Provide the (X, Y) coordinate of the cell's center where the given text is located.  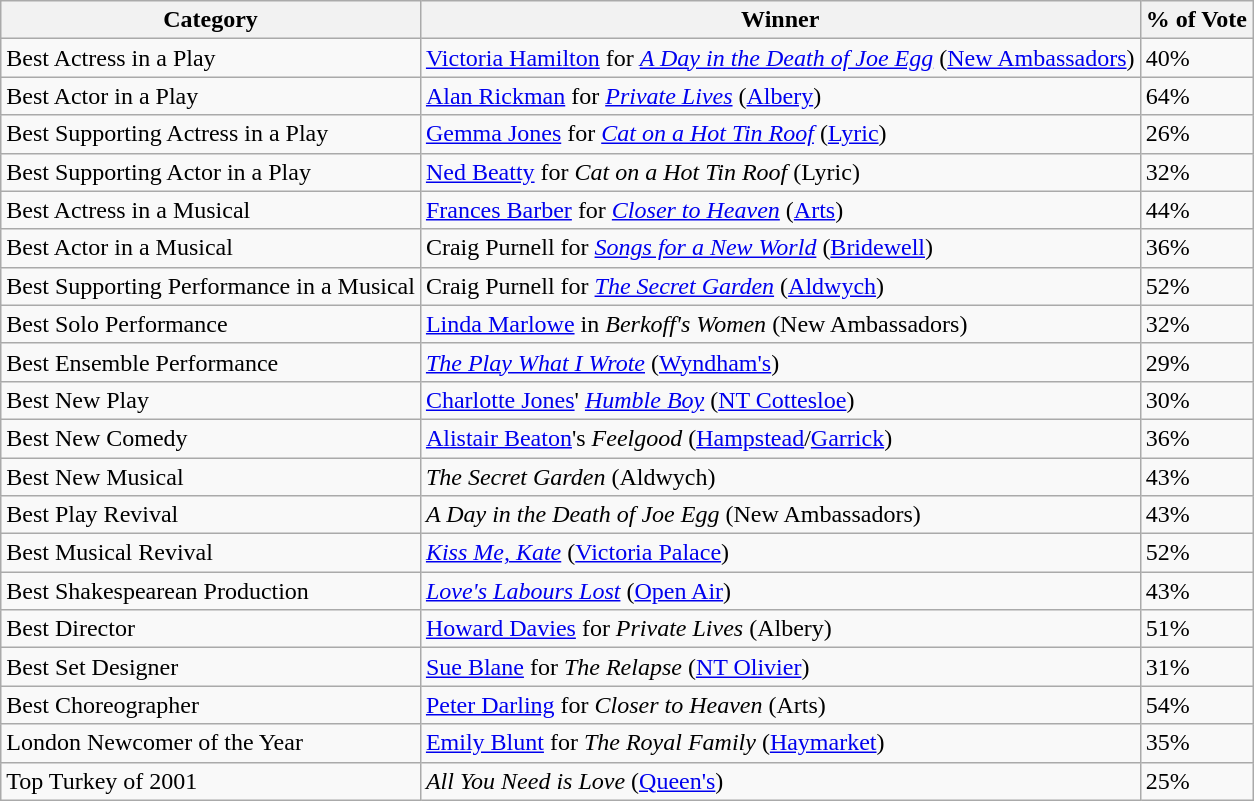
Best Ensemble Performance (211, 362)
Linda Marlowe in Berkoff's Women (New Ambassadors) (780, 324)
64% (1196, 96)
Best Musical Revival (211, 553)
All You Need is Love (Queen's) (780, 781)
Victoria Hamilton for A Day in the Death of Joe Egg (New Ambassadors) (780, 58)
Craig Purnell for Songs for a New World (Bridewell) (780, 248)
30% (1196, 400)
% of Vote (1196, 20)
Best Supporting Actor in a Play (211, 172)
Best Supporting Actress in a Play (211, 134)
51% (1196, 629)
Best Actor in a Musical (211, 248)
Alan Rickman for Private Lives (Albery) (780, 96)
Best Supporting Performance in a Musical (211, 286)
Best New Play (211, 400)
Best Shakespearean Production (211, 591)
Gemma Jones for Cat on a Hot Tin Roof (Lyric) (780, 134)
Howard Davies for Private Lives (Albery) (780, 629)
Best Actress in a Play (211, 58)
A Day in the Death of Joe Egg (New Ambassadors) (780, 515)
Best Solo Performance (211, 324)
Best Actor in a Play (211, 96)
Best Play Revival (211, 515)
26% (1196, 134)
Craig Purnell for The Secret Garden (Aldwych) (780, 286)
Best New Comedy (211, 438)
35% (1196, 743)
Love's Labours Lost (Open Air) (780, 591)
Emily Blunt for The Royal Family (Haymarket) (780, 743)
Sue Blane for The Relapse (NT Olivier) (780, 667)
Ned Beatty for Cat on a Hot Tin Roof (Lyric) (780, 172)
Winner (780, 20)
London Newcomer of the Year (211, 743)
Peter Darling for Closer to Heaven (Arts) (780, 705)
The Secret Garden (Aldwych) (780, 477)
40% (1196, 58)
Kiss Me, Kate (Victoria Palace) (780, 553)
The Play What I Wrote (Wyndham's) (780, 362)
Category (211, 20)
Best Choreographer (211, 705)
54% (1196, 705)
Best New Musical (211, 477)
25% (1196, 781)
Frances Barber for Closer to Heaven (Arts) (780, 210)
Best Director (211, 629)
Best Set Designer (211, 667)
Charlotte Jones' Humble Boy (NT Cottesloe) (780, 400)
29% (1196, 362)
31% (1196, 667)
Top Turkey of 2001 (211, 781)
Alistair Beaton's Feelgood (Hampstead/Garrick) (780, 438)
Best Actress in a Musical (211, 210)
44% (1196, 210)
